Find where the given text appears and provide that cell's center as [X, Y] coordinate. 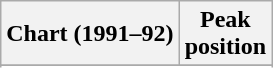
Chart (1991–92) [90, 34]
Peakposition [225, 34]
